Pinpoint the cell where the given text exists, returning its [X, Y] midpoint coordinate. 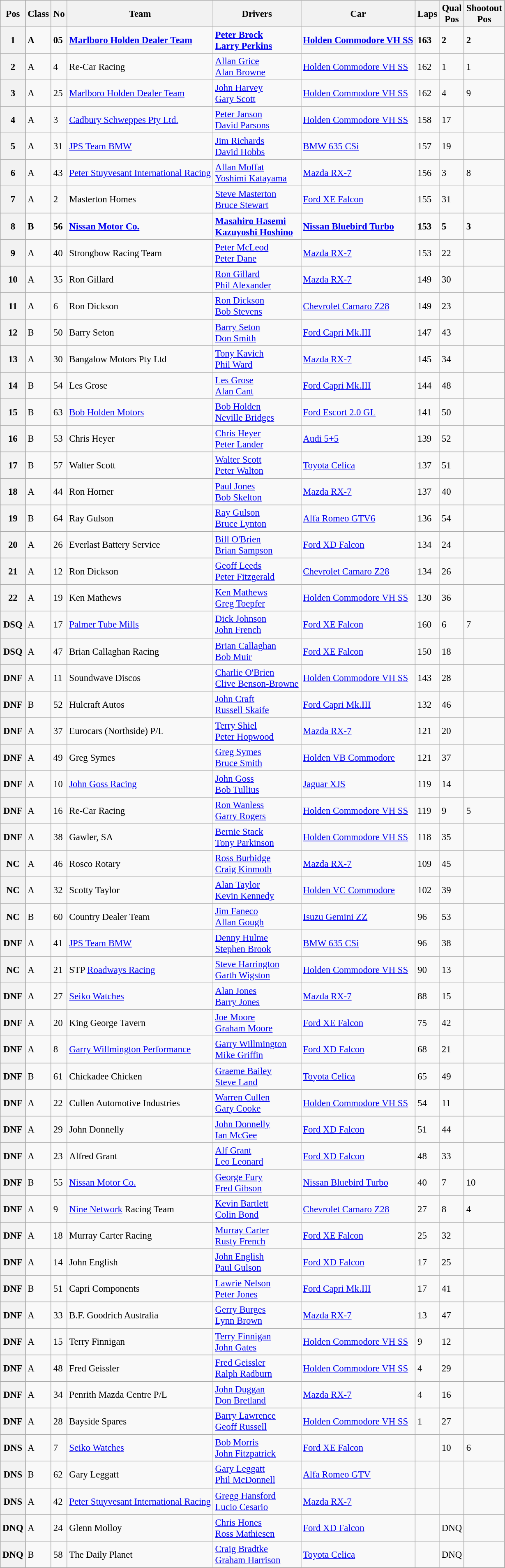
155 [427, 200]
Ray Gulson [140, 518]
136 [427, 518]
Brian Callaghan Bob Muir [257, 651]
Greg Symes [140, 757]
John Donnelly [140, 1129]
King George Tavern [140, 1023]
Car [358, 14]
Peter Brock Larry Perkins [257, 40]
Class [39, 14]
Palmer Tube Mills [140, 625]
Ken Mathews Greg Toepfer [257, 598]
Warren Cullen Gary Cooke [257, 1103]
68 [427, 1049]
Ron Wanless Garry Rogers [257, 811]
Drivers [257, 14]
Walter Scott [140, 466]
Fred Geissler [140, 1369]
Bangalow Motors Pty Ltd [140, 359]
Peter McLeod Peter Dane [257, 252]
Terry Finnigan John Gates [257, 1342]
130 [427, 598]
Alf Grant Leo Leonard [257, 1156]
Jim Faneco Allan Gough [257, 917]
No [59, 14]
Masterton Homes [140, 200]
163 [427, 40]
Paul Jones Bob Skelton [257, 492]
88 [427, 997]
156 [427, 173]
Laps [427, 14]
The Daily Planet [140, 1554]
Ross Burbidge Craig Kinmoth [257, 864]
Isuzu Gemini ZZ [358, 917]
139 [427, 438]
Alfa Romeo GTV6 [358, 518]
39 [452, 891]
Graeme Bailey Steve Land [257, 1077]
61 [59, 1077]
Ford Escort 2.0 GL [358, 412]
John Donnelly Ian McGee [257, 1129]
145 [427, 359]
65 [427, 1077]
Charlie O'Brien Clive Benson-Browne [257, 678]
John Goss Bob Tullius [257, 784]
Bill O'Brien Brian Sampson [257, 545]
Pos [13, 14]
Eurocars (Northside) P/L [140, 731]
Chris Hones Ross Mathiesen [257, 1528]
Cadbury Schweppes Pty Ltd. [140, 120]
Geoff Leeds Peter Fitzgerald [257, 572]
90 [427, 970]
Terry Finnigan [140, 1342]
Brian Callaghan Racing [140, 651]
62 [59, 1475]
Capri Components [140, 1289]
141 [427, 412]
Everlast Battery Service [140, 545]
Gawler, SA [140, 837]
Holden VB Commodore [358, 757]
Terry Shiel Peter Hopwood [257, 731]
58 [59, 1554]
Rosco Rotary [140, 864]
150 [427, 651]
157 [427, 146]
Lawrie Nelson Peter Jones [257, 1289]
Alfred Grant [140, 1156]
Jim Richards David Hobbs [257, 146]
Barry Lawrence Geoff Russell [257, 1421]
Bob Holden Neville Bridges [257, 412]
Garry Willmington Performance [140, 1049]
Ron Gillard Phil Alexander [257, 280]
Barry Seton Don Smith [257, 332]
John Craft Russell Skaife [257, 704]
Bayside Spares [140, 1421]
Gary Leggatt [140, 1475]
Alan Taylor Kevin Kennedy [257, 891]
Alfa Romeo GTV [358, 1475]
Alan Jones Barry Jones [257, 997]
Bob Holden Motors [140, 412]
Team [140, 14]
Audi 5+5 [358, 438]
Bernie Stack Tony Parkinson [257, 837]
158 [427, 120]
Gerry Burges Lynn Brown [257, 1315]
QualPos [452, 14]
Strongbow Racing Team [140, 252]
Chris Heyer Peter Lander [257, 438]
147 [427, 332]
Steve Harrington Garth Wigston [257, 970]
55 [59, 1183]
05 [59, 40]
Nine Network Racing Team [140, 1209]
Tony Kavich Phil Ward [257, 359]
Steve Masterton Bruce Stewart [257, 200]
Hulcraft Autos [140, 704]
Garry Willmington Mike Griffin [257, 1049]
Glenn Molloy [140, 1528]
64 [59, 518]
Les Grose Alan Cant [257, 386]
John Harvey Gary Scott [257, 94]
57 [59, 466]
Country Dealer Team [140, 917]
132 [427, 704]
Jaguar XJS [358, 784]
45 [452, 864]
Dick Johnson John French [257, 625]
Holden VC Commodore [358, 891]
102 [427, 891]
Walter Scott Peter Walton [257, 466]
Les Grose [140, 386]
144 [427, 386]
ShootoutPos [484, 14]
56 [59, 226]
Cullen Automotive Industries [140, 1103]
STP Roadways Racing [140, 970]
118 [427, 837]
John English [140, 1262]
Murray Carter Rusty French [257, 1235]
Greg Symes Bruce Smith [257, 757]
Barry Seton [140, 332]
Gregg Hansford Lucio Cesario [257, 1501]
75 [427, 1023]
John English Paul Gulson [257, 1262]
Murray Carter Racing [140, 1235]
Chris Heyer [140, 438]
Kevin Bartlett Colin Bond [257, 1209]
Craig Bradtke Graham Harrison [257, 1554]
Joe Moore Graham Moore [257, 1023]
143 [427, 678]
Ron Gillard [140, 280]
Ron Horner [140, 492]
63 [59, 412]
B.F. Goodrich Australia [140, 1315]
Gary Leggatt Phil McDonnell [257, 1475]
Ken Mathews [140, 598]
Allan Moffat Yoshimi Katayama [257, 173]
Bob Morris John Fitzpatrick [257, 1448]
60 [59, 917]
Masahiro Hasemi Kazuyoshi Hoshino [257, 226]
Scotty Taylor [140, 891]
Chickadee Chicken [140, 1077]
Soundwave Discos [140, 678]
Ron Dickson Bob Stevens [257, 306]
160 [427, 625]
Ray Gulson Bruce Lynton [257, 518]
Allan Grice Alan Browne [257, 67]
John Duggan Don Bretland [257, 1395]
109 [427, 864]
Penrith Mazda Centre P/L [140, 1395]
36 [452, 598]
Fred Geissler Ralph Radburn [257, 1369]
Peter Janson David Parsons [257, 120]
George Fury Fred Gibson [257, 1183]
Denny Hulme Stephen Brook [257, 943]
John Goss Racing [140, 784]
